Return [x, y] of the center of cell containing provided text 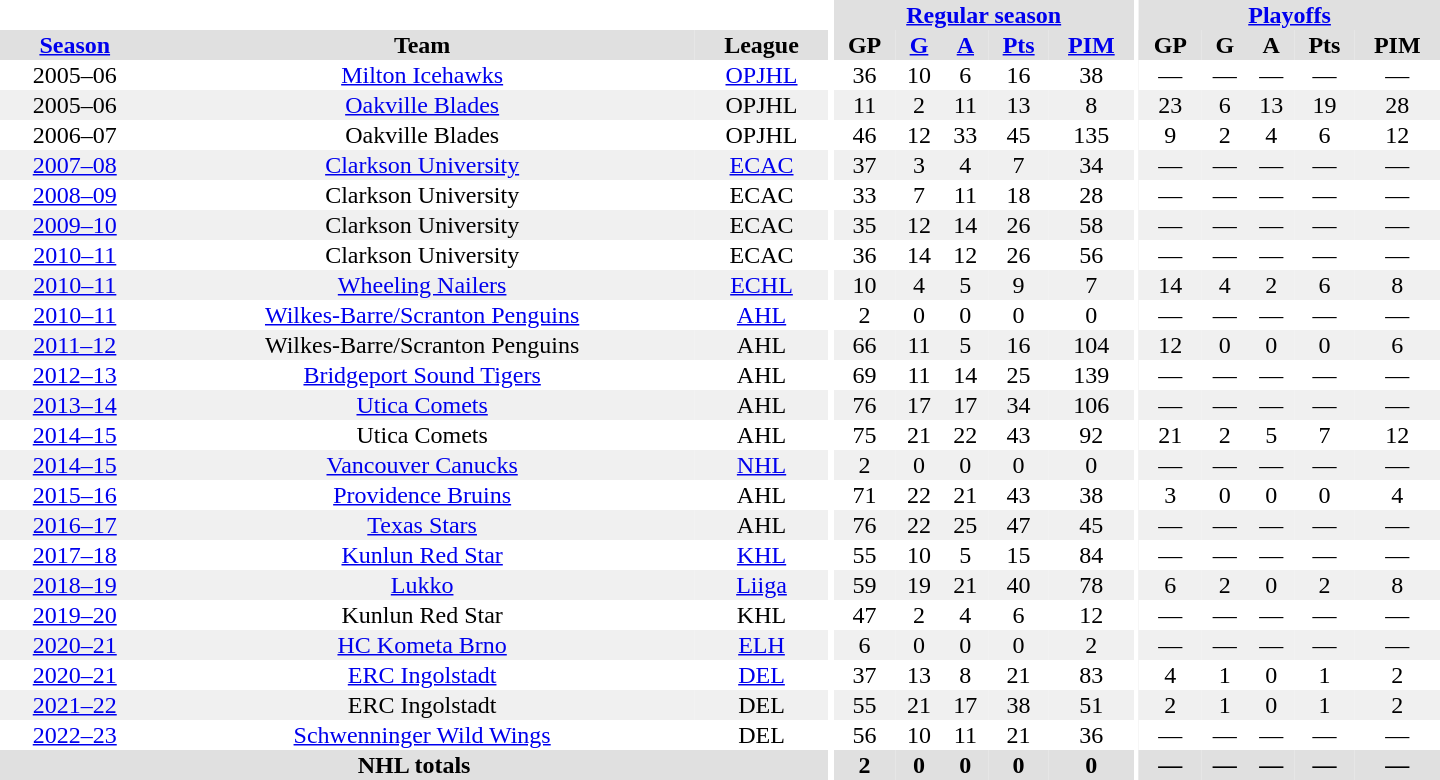
Team [422, 45]
23 [1170, 105]
69 [864, 375]
2017–18 [75, 555]
Vancouver Canucks [422, 465]
HC Kometa Brno [422, 645]
92 [1092, 435]
51 [1092, 705]
2021–22 [75, 705]
2007–08 [75, 165]
40 [1019, 585]
2016–17 [75, 525]
59 [864, 585]
78 [1092, 585]
Bridgeport Sound Tigers [422, 375]
2011–12 [75, 345]
2006–07 [75, 135]
84 [1092, 555]
Season [75, 45]
Regular season [984, 15]
58 [1092, 225]
83 [1092, 675]
15 [1019, 555]
2013–14 [75, 405]
2009–10 [75, 225]
106 [1092, 405]
2012–13 [75, 375]
Wheeling Nailers [422, 285]
71 [864, 495]
Liiga [762, 585]
35 [864, 225]
Schwenninger Wild Wings [422, 735]
2019–20 [75, 615]
135 [1092, 135]
104 [1092, 345]
ELH [762, 645]
2022–23 [75, 735]
46 [864, 135]
Milton Icehawks [422, 75]
Providence Bruins [422, 495]
Playoffs [1290, 15]
Lukko [422, 585]
139 [1092, 375]
75 [864, 435]
League [762, 45]
NHL [762, 465]
18 [1019, 195]
2008–09 [75, 195]
66 [864, 345]
2015–16 [75, 495]
NHL totals [414, 765]
ECHL [762, 285]
2018–19 [75, 585]
Texas Stars [422, 525]
